Provide the [X, Y] coordinate of the cell's center where the given text is located.  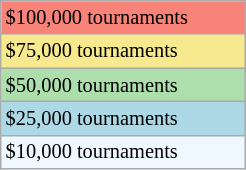
$50,000 tournaments [124, 85]
$75,000 tournaments [124, 51]
$10,000 tournaments [124, 152]
$25,000 tournaments [124, 118]
$100,000 tournaments [124, 17]
